Provide the (X, Y) coordinate of the cell's center where the given text is located.  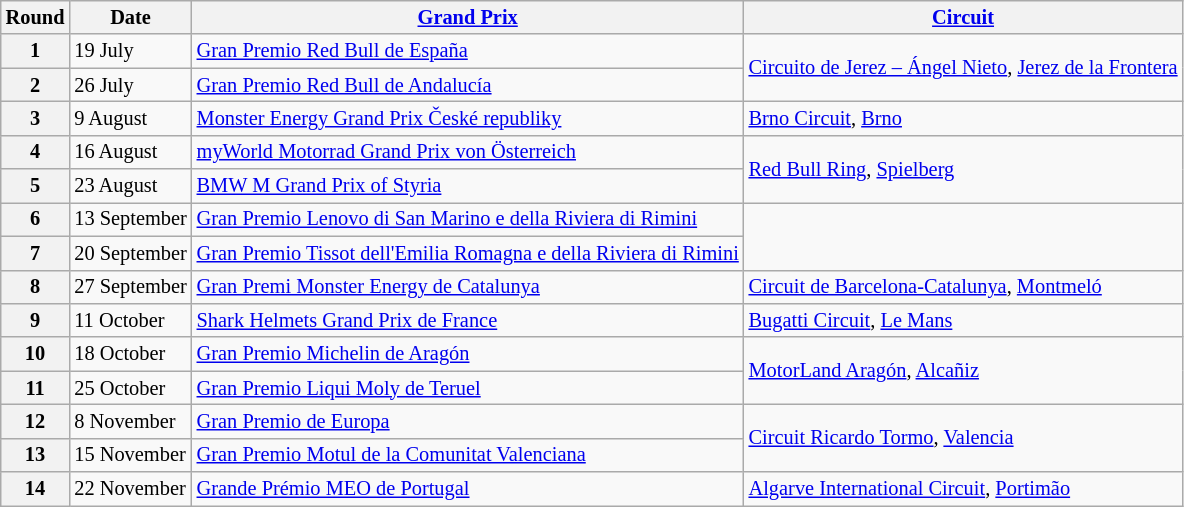
10 (36, 354)
Gran Premio Motul de la Comunitat Valenciana (468, 455)
Round (36, 17)
7 (36, 253)
MotorLand Aragón, Alcañiz (964, 370)
18 October (130, 354)
20 September (130, 253)
Bugatti Circuit, Le Mans (964, 320)
Red Bull Ring, Spielberg (964, 168)
1 (36, 51)
Circuit de Barcelona-Catalunya, Montmeló (964, 287)
13 September (130, 219)
8 (36, 287)
16 August (130, 152)
12 (36, 421)
25 October (130, 388)
Gran Premio Tissot dell'Emilia Romagna e della Riviera di Rimini (468, 253)
Grande Prémio MEO de Portugal (468, 489)
Algarve International Circuit, Portimão (964, 489)
myWorld Motorrad Grand Prix von Österreich (468, 152)
Gran Premio Lenovo di San Marino e della Riviera di Rimini (468, 219)
Grand Prix (468, 17)
5 (36, 186)
14 (36, 489)
Gran Premio Red Bull de España (468, 51)
11 (36, 388)
Gran Premio Red Bull de Andalucía (468, 85)
Circuit (964, 17)
19 July (130, 51)
4 (36, 152)
Circuito de Jerez – Ángel Nieto, Jerez de la Frontera (964, 68)
Gran Premio Michelin de Aragón (468, 354)
Gran Premio de Europa (468, 421)
9 (36, 320)
Monster Energy Grand Prix České republiky (468, 118)
Shark Helmets Grand Prix de France (468, 320)
23 August (130, 186)
8 November (130, 421)
26 July (130, 85)
27 September (130, 287)
11 October (130, 320)
3 (36, 118)
Date (130, 17)
Brno Circuit, Brno (964, 118)
15 November (130, 455)
2 (36, 85)
6 (36, 219)
Circuit Ricardo Tormo, Valencia (964, 438)
BMW M Grand Prix of Styria (468, 186)
9 August (130, 118)
13 (36, 455)
Gran Premi Monster Energy de Catalunya (468, 287)
22 November (130, 489)
Gran Premio Liqui Moly de Teruel (468, 388)
